Scan for the cell matching the given text and deliver its [X, Y] coordinate at center. 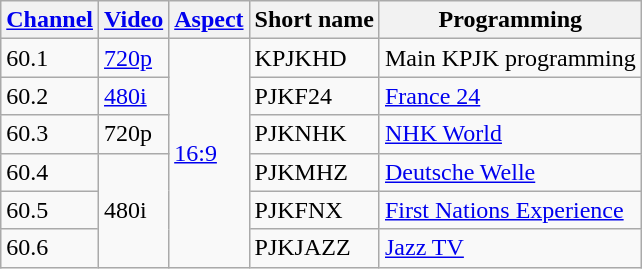
First Nations Experience [510, 210]
Main KPJK programming [510, 58]
60.2 [50, 96]
60.1 [50, 58]
Programming [510, 20]
PJKFNX [314, 210]
16:9 [209, 153]
Channel [50, 20]
KPJKHD [314, 58]
60.6 [50, 248]
PJKMHZ [314, 172]
NHK World [510, 134]
Deutsche Welle [510, 172]
PJKJAZZ [314, 248]
60.4 [50, 172]
Short name [314, 20]
France 24 [510, 96]
Jazz TV [510, 248]
PJKNHK [314, 134]
Video [134, 20]
Aspect [209, 20]
60.5 [50, 210]
PJKF24 [314, 96]
60.3 [50, 134]
